Determine the (X, Y) coordinate at the center of the cell enclosing the given text.  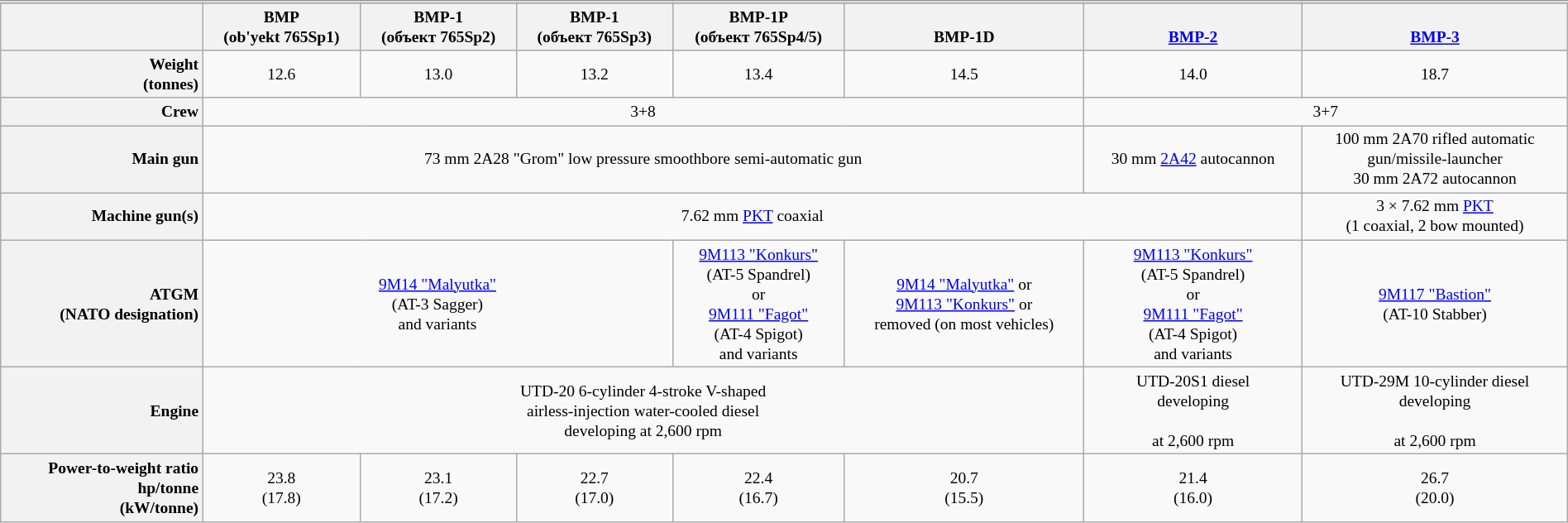
BMP-2 (1193, 26)
12.6 (281, 74)
9M14 "Malyutka" (AT-3 Sagger) and variants (437, 303)
ATGM (NATO designation) (102, 303)
22.4 (16.7) (758, 488)
BMP-1P (объект 765Sp4/5) (758, 26)
BMP-3 (1435, 26)
BMP-1D (964, 26)
22.7 (17.0) (594, 488)
14.0 (1193, 74)
Crew (102, 111)
3+7 (1325, 111)
21.4 (16.0) (1193, 488)
Main gun (102, 159)
73 mm 2A28 "Grom" low pressure smoothbore semi-automatic gun (643, 159)
UTD-20S1 diesel developing at 2,600 rpm (1193, 410)
23.8 (17.8) (281, 488)
30 mm 2A42 autocannon (1193, 159)
3+8 (643, 111)
Power-to-weight ratio hp/tonne (kW/tonne) (102, 488)
UTD-29M 10-cylinder diesel developing at 2,600 rpm (1435, 410)
BMP (ob'yekt 765Sp1) (281, 26)
23.1 (17.2) (438, 488)
UTD-20 6-cylinder 4-stroke V-shaped airless-injection water-cooled diesel developing at 2,600 rpm (643, 410)
Weight (tonnes) (102, 74)
Machine gun(s) (102, 217)
3 × 7.62 mm PKT (1 coaxial, 2 bow mounted) (1435, 217)
13.0 (438, 74)
BMP-1 (объект 765Sp3) (594, 26)
13.4 (758, 74)
100 mm 2A70 rifled automatic gun/missile-launcher 30 mm 2A72 autocannon (1435, 159)
9M14 "Malyutka" or 9M113 "Konkurs" or removed (on most vehicles) (964, 303)
BMP-1 (объект 765Sp2) (438, 26)
7.62 mm PKT coaxial (753, 217)
9M117 "Bastion" (AT-10 Stabber) (1435, 303)
13.2 (594, 74)
Engine (102, 410)
20.7 (15.5) (964, 488)
18.7 (1435, 74)
26.7 (20.0) (1435, 488)
14.5 (964, 74)
